Output the (x, y) coordinate of the center of the cell containing the given text.  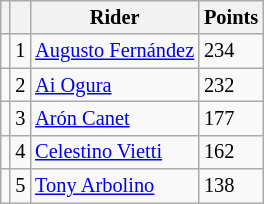
232 (231, 85)
2 (20, 85)
Ai Ogura (114, 85)
Celestino Vietti (114, 152)
Rider (114, 17)
4 (20, 152)
Arón Canet (114, 118)
Points (231, 17)
Augusto Fernández (114, 51)
3 (20, 118)
162 (231, 152)
138 (231, 186)
1 (20, 51)
234 (231, 51)
Tony Arbolino (114, 186)
177 (231, 118)
5 (20, 186)
